Detect which cell encompasses the target text, then output its (x, y) center coordinate. 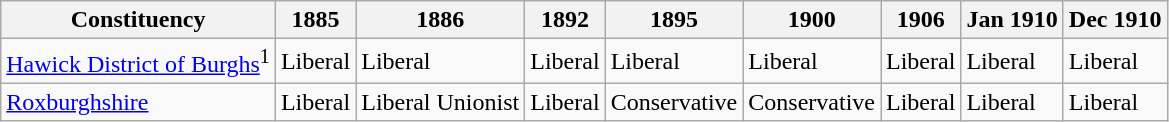
Dec 1910 (1115, 20)
1892 (565, 20)
1885 (315, 20)
1895 (674, 20)
1906 (920, 20)
1900 (812, 20)
1886 (440, 20)
Liberal Unionist (440, 102)
Hawick District of Burghs1 (138, 62)
Jan 1910 (1012, 20)
Constituency (138, 20)
Roxburghshire (138, 102)
